Identify which cell holds the provided text, then report its (X, Y) central coordinate. 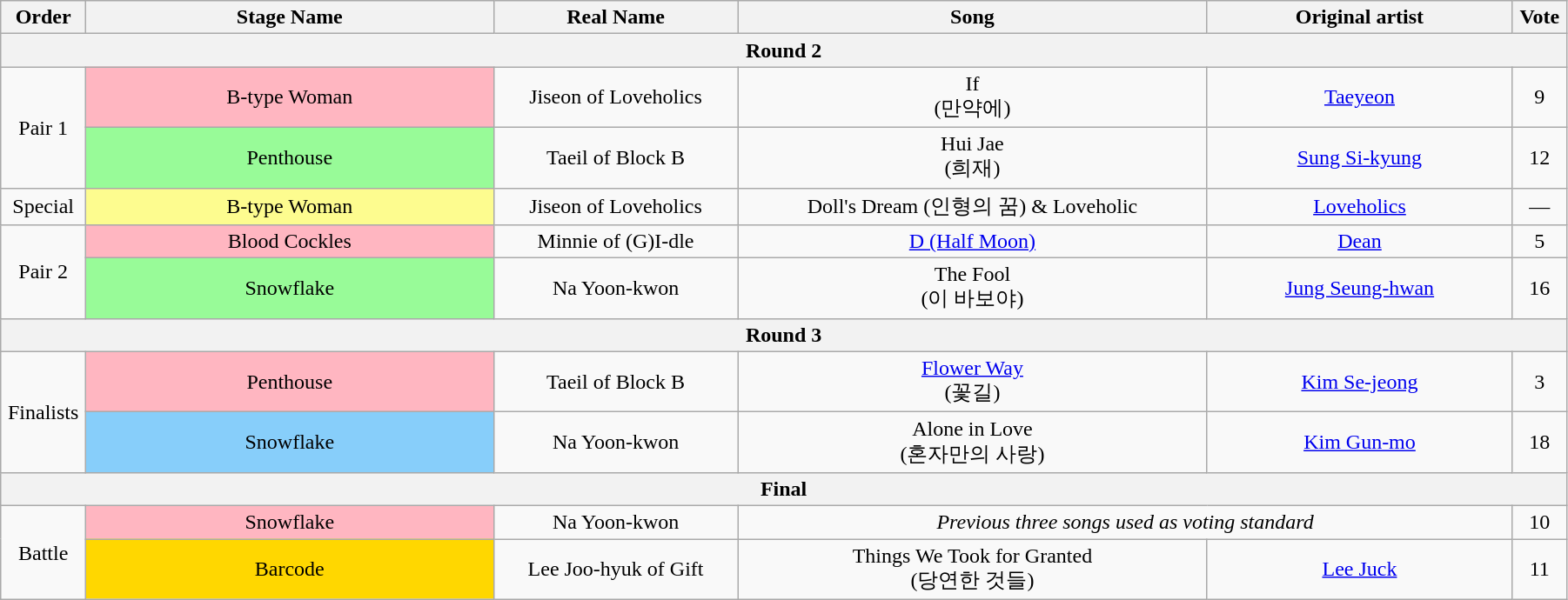
Battle (44, 552)
Final (784, 489)
D (Half Moon) (973, 242)
Minnie of (G)I-dle (616, 242)
Doll's Dream (인형의 꿈) & Loveholic (973, 207)
Round 2 (784, 50)
Finalists (44, 412)
Pair 2 (44, 272)
If(만약에) (973, 97)
Barcode (290, 570)
16 (1539, 289)
Blood Cockles (290, 242)
Vote (1539, 17)
Previous three songs used as voting standard (1125, 522)
Taeyeon (1359, 97)
Lee Joo-hyuk of Gift (616, 570)
Song (973, 17)
Order (44, 17)
Jung Seung-hwan (1359, 289)
Kim Se-jeong (1359, 382)
Special (44, 207)
5 (1539, 242)
11 (1539, 570)
Alone in Love(혼자만의 사랑) (973, 443)
Dean (1359, 242)
10 (1539, 522)
Kim Gun-mo (1359, 443)
9 (1539, 97)
12 (1539, 157)
Original artist (1359, 17)
Real Name (616, 17)
Lee Juck (1359, 570)
Loveholics (1359, 207)
— (1539, 207)
Stage Name (290, 17)
Sung Si-kyung (1359, 157)
Hui Jae(희재) (973, 157)
18 (1539, 443)
3 (1539, 382)
Things We Took for Granted(당연한 것들) (973, 570)
Round 3 (784, 335)
Flower Way(꽃길) (973, 382)
Pair 1 (44, 127)
The Fool(이 바보야) (973, 289)
